Search for the cell housing the specified text and yield its (X, Y) center coordinate. 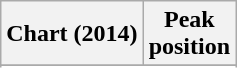
Chart (2014) (72, 34)
Peakposition (189, 34)
